For the text-containing cell, return its midpoint in (X, Y) coordinate format. 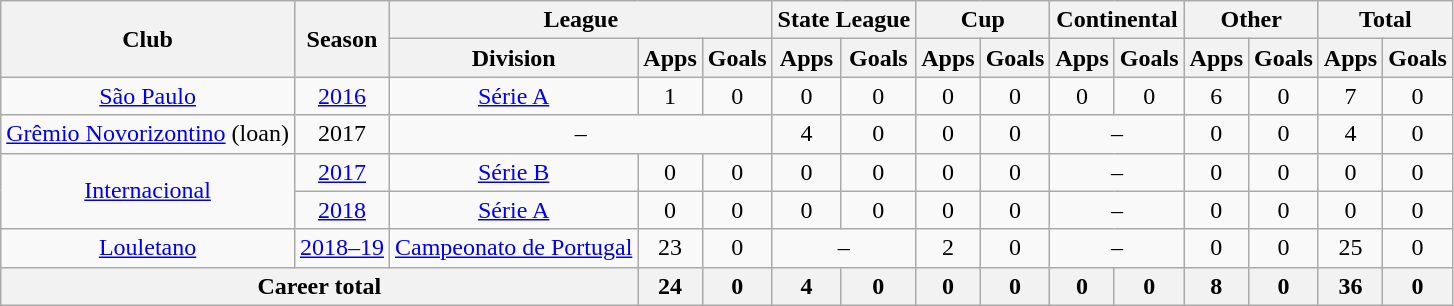
24 (670, 286)
Season (342, 39)
Total (1385, 20)
8 (1216, 286)
25 (1350, 248)
36 (1350, 286)
Grêmio Novorizontino (loan) (148, 134)
6 (1216, 96)
Louletano (148, 248)
2018 (342, 210)
Continental (1117, 20)
2016 (342, 96)
Division (513, 58)
Cup (983, 20)
7 (1350, 96)
League (580, 20)
1 (670, 96)
State League (844, 20)
23 (670, 248)
São Paulo (148, 96)
Career total (320, 286)
Campeonato de Portugal (513, 248)
Club (148, 39)
Internacional (148, 191)
2 (948, 248)
Série B (513, 172)
Other (1251, 20)
2018–19 (342, 248)
